Extract the [X, Y] coordinate from the center of the cell holding the provided text.  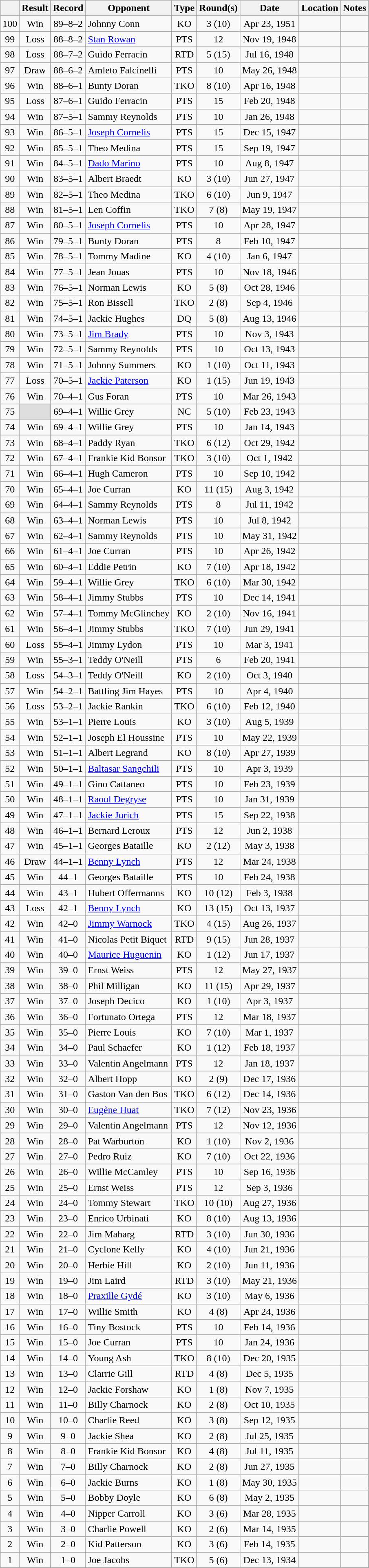
Albert Legrand [129, 753]
46 [10, 861]
Apr 16, 1948 [269, 86]
40 [10, 955]
71 [10, 474]
7 (12) [219, 1110]
73 [10, 442]
Jun 27, 1935 [269, 1467]
Oct 1, 1942 [269, 458]
Charlie Reed [129, 1420]
8–0 [68, 1451]
Praxille Gydé [129, 1296]
44–1 [68, 877]
83–5–1 [68, 179]
52 [10, 769]
May 6, 1936 [269, 1296]
81–5–1 [68, 210]
Len Coffin [129, 210]
2–0 [68, 1544]
3–0 [68, 1529]
10–0 [68, 1420]
Jun 28, 1937 [269, 939]
53 [10, 753]
24 [10, 1203]
6–0 [68, 1482]
72 [10, 458]
Feb 3, 1938 [269, 892]
10 (12) [219, 892]
Mar 30, 1942 [269, 582]
May 21, 1936 [269, 1281]
99 [10, 39]
74–5–1 [68, 318]
Feb 23, 1939 [269, 784]
91 [10, 163]
18 [10, 1296]
5 [10, 1498]
25–0 [68, 1188]
Baltasar Sangchili [129, 769]
Apr 3, 1937 [269, 1001]
Jim Brady [129, 334]
98 [10, 55]
Mar 18, 1937 [269, 1017]
Joseph Decico [129, 1001]
1–0 [68, 1560]
43–1 [68, 892]
May 22, 1939 [269, 738]
Paul Schaefer [129, 1048]
Oct 13, 1937 [269, 908]
Apr 24, 1936 [269, 1312]
Mar 26, 1943 [269, 396]
46–1–1 [68, 830]
DQ [184, 318]
Jackie Paterson [129, 380]
88–8–2 [68, 39]
58 [10, 675]
Ron Bissell [129, 303]
64–4–1 [68, 505]
31 [10, 1094]
Herbie Hill [129, 1265]
Mar 28, 1935 [269, 1513]
Jul 8, 1942 [269, 520]
Bobby Doyle [129, 1498]
Jun 27, 1947 [269, 179]
1 (15) [219, 380]
6 (8) [219, 1498]
54–2–1 [68, 691]
Aug 13, 1946 [269, 318]
93 [10, 132]
71–5–1 [68, 365]
26–0 [68, 1172]
7 [10, 1467]
67–4–1 [68, 458]
42–0 [68, 923]
Jul 16, 1948 [269, 55]
Apr 27, 1939 [269, 753]
Tiny Bostock [129, 1327]
87–5–1 [68, 117]
Jul 25, 1935 [269, 1435]
Dado Marino [129, 163]
84 [10, 272]
64 [10, 582]
80–5–1 [68, 225]
72–5–1 [68, 349]
4–0 [68, 1513]
Sep 22, 1938 [269, 815]
49–1–1 [68, 784]
21–0 [68, 1250]
38–0 [68, 986]
Sep 4, 1946 [269, 303]
59–4–1 [68, 582]
26 [10, 1172]
37 [10, 1001]
85 [10, 256]
Feb 18, 1937 [269, 1048]
Apr 18, 1942 [269, 567]
Dec 5, 1935 [269, 1374]
34 [10, 1048]
29–0 [68, 1125]
Jimmy Warnock [129, 923]
19–0 [68, 1281]
5 (6) [219, 1560]
Albert Hopp [129, 1079]
Gaston Van den Bos [129, 1094]
Jackie Burns [129, 1482]
3 [10, 1529]
60–4–1 [68, 567]
57 [10, 691]
54–3–1 [68, 675]
Aug 13, 1936 [269, 1219]
48 [10, 830]
33–0 [68, 1063]
84–5–1 [68, 163]
Nov 3, 1943 [269, 334]
Tommy Madine [129, 256]
57–4–1 [68, 613]
Jun 2, 1938 [269, 830]
Record [68, 8]
58–4–1 [68, 598]
78 [10, 365]
51–1–1 [68, 753]
77 [10, 380]
27 [10, 1156]
39–0 [68, 970]
2 (12) [219, 846]
Apr 29, 1937 [269, 986]
Feb 23, 1943 [269, 411]
Apr 4, 1940 [269, 691]
16 [10, 1327]
53–1–1 [68, 722]
11–0 [68, 1405]
Mar 24, 1938 [269, 861]
Dec 14, 1941 [269, 598]
53–2–1 [68, 707]
Kid Patterson [129, 1544]
36–0 [68, 1017]
Nov 7, 1935 [269, 1389]
9 (15) [219, 939]
7 (8) [219, 210]
69 [10, 505]
Jan 14, 1943 [269, 427]
86 [10, 241]
15–0 [68, 1343]
Nipper Carroll [129, 1513]
82–5–1 [68, 194]
NC [184, 411]
54 [10, 738]
Round(s) [219, 8]
82 [10, 303]
Raoul Degryse [129, 799]
Jul 11, 1935 [269, 1451]
May 3, 1938 [269, 846]
Battling Jim Hayes [129, 691]
65 [10, 567]
Nov 18, 1946 [269, 272]
17–0 [68, 1312]
97 [10, 70]
36 [10, 1017]
4 [10, 1513]
Jackie Forshaw [129, 1389]
Opponent [129, 8]
Jun 11, 1936 [269, 1265]
Jackie Jurich [129, 815]
1 [10, 1560]
Feb 20, 1948 [269, 101]
Jun 19, 1943 [269, 380]
Oct 11, 1943 [269, 365]
Jim Laird [129, 1281]
Cyclone Kelly [129, 1250]
2 (9) [219, 1079]
79 [10, 349]
Clarrie Gill [129, 1374]
Paddy Ryan [129, 442]
Jun 17, 1937 [269, 955]
67 [10, 536]
9 [10, 1435]
62–4–1 [68, 536]
68 [10, 520]
Mar 3, 1941 [269, 644]
73–5–1 [68, 334]
Jan 31, 1939 [269, 799]
13 (15) [219, 908]
Nov 19, 1948 [269, 39]
Albert Braedt [129, 179]
Sep 16, 1936 [269, 1172]
75 [10, 411]
Jan 18, 1937 [269, 1063]
Oct 13, 1943 [269, 349]
Aug 5, 1939 [269, 722]
Jimmy Lydon [129, 644]
28 [10, 1141]
Nov 2, 1936 [269, 1141]
Oct 29, 1942 [269, 442]
11 [10, 1405]
75–5–1 [68, 303]
30–0 [68, 1110]
Mar 14, 1935 [269, 1529]
Nicolas Petit Biquet [129, 939]
42 [10, 923]
87 [10, 225]
Aug 3, 1942 [269, 489]
24–0 [68, 1203]
20–0 [68, 1265]
14–0 [68, 1358]
70–5–1 [68, 380]
4 (15) [219, 923]
Result [35, 8]
88–6–2 [68, 70]
Apr 3, 1939 [269, 769]
22–0 [68, 1234]
Sep 19, 1947 [269, 148]
5 (10) [219, 411]
Apr 23, 1951 [269, 24]
88 [10, 210]
2 (6) [219, 1529]
Jan 26, 1948 [269, 117]
Johnny Conn [129, 24]
Jan 24, 1936 [269, 1343]
94 [10, 117]
Dec 17, 1936 [269, 1079]
39 [10, 970]
22 [10, 1234]
May 27, 1937 [269, 970]
Gino Cattaneo [129, 784]
Jun 9, 1947 [269, 194]
65–4–1 [68, 489]
Enrico Urbinati [129, 1219]
74 [10, 427]
47 [10, 846]
13–0 [68, 1374]
5–0 [68, 1498]
31–0 [68, 1094]
3 (8) [219, 1420]
32 [10, 1079]
32–0 [68, 1079]
Feb 12, 1940 [269, 707]
Location [320, 8]
89–8–2 [68, 24]
37–0 [68, 1001]
29 [10, 1125]
Sep 3, 1936 [269, 1188]
81 [10, 318]
Aug 27, 1936 [269, 1203]
34–0 [68, 1048]
Sep 10, 1942 [269, 474]
May 19, 1947 [269, 210]
Phil Milligan [129, 986]
70 [10, 489]
79–5–1 [68, 241]
Joe Jacobs [129, 1560]
86–5–1 [68, 132]
40–0 [68, 955]
23–0 [68, 1219]
Feb 14, 1936 [269, 1327]
Dec 20, 1935 [269, 1358]
96 [10, 86]
9–0 [68, 1435]
55 [10, 722]
Notes [354, 8]
Jan 6, 1947 [269, 256]
Sep 12, 1935 [269, 1420]
80 [10, 334]
50–1–1 [68, 769]
90 [10, 179]
21 [10, 1250]
12–0 [68, 1389]
30 [10, 1110]
49 [10, 815]
38 [10, 986]
77–5–1 [68, 272]
Pedro Ruiz [129, 1156]
Type [184, 8]
Jackie Hughes [129, 318]
May 26, 1948 [269, 70]
76–5–1 [68, 287]
Jackie Shea [129, 1435]
Hubert Offermanns [129, 892]
Jun 21, 1936 [269, 1250]
52–1–1 [68, 738]
88–6–1 [68, 86]
Feb 24, 1938 [269, 877]
Maurice Huguenin [129, 955]
41–0 [68, 939]
Feb 14, 1935 [269, 1544]
Mar 1, 1937 [269, 1032]
Dec 13, 1934 [269, 1560]
45–1–1 [68, 846]
Dec 15, 1947 [269, 132]
55–4–1 [68, 644]
May 2, 1935 [269, 1498]
44 [10, 892]
27–0 [68, 1156]
2 [10, 1544]
Jean Jouas [129, 272]
Amleto Falcinelli [129, 70]
Willie McCamley [129, 1172]
Aug 26, 1937 [269, 923]
Jul 11, 1942 [269, 505]
Hugh Cameron [129, 474]
Date [269, 8]
35 [10, 1032]
Nov 23, 1936 [269, 1110]
Nov 12, 1936 [269, 1125]
87–6–1 [68, 101]
47–1–1 [68, 815]
Apr 28, 1947 [269, 225]
Joseph El Houssine [129, 738]
62 [10, 613]
Tommy Stewart [129, 1203]
70–4–1 [68, 396]
25 [10, 1188]
66–4–1 [68, 474]
Oct 10, 1935 [269, 1405]
Eddie Petrin [129, 567]
61 [10, 629]
Charlie Powell [129, 1529]
Young Ash [129, 1358]
7–0 [68, 1467]
89 [10, 194]
76 [10, 396]
Dec 14, 1936 [269, 1094]
95 [10, 101]
14 [10, 1358]
43 [10, 908]
51 [10, 784]
Jim Maharg [129, 1234]
63–4–1 [68, 520]
Willie Smith [129, 1312]
16–0 [68, 1327]
68–4–1 [68, 442]
23 [10, 1219]
Fortunato Ortega [129, 1017]
92 [10, 148]
Gus Foran [129, 396]
Oct 22, 1936 [269, 1156]
83 [10, 287]
Jackie Rankin [129, 707]
Jun 29, 1941 [269, 629]
59 [10, 660]
May 31, 1942 [269, 536]
85–5–1 [68, 148]
44–1–1 [68, 861]
Feb 10, 1947 [269, 241]
Eugène Huat [129, 1110]
33 [10, 1063]
Jun 30, 1936 [269, 1234]
48–1–1 [68, 799]
Oct 28, 1946 [269, 287]
May 30, 1935 [269, 1482]
Nov 16, 1941 [269, 613]
60 [10, 644]
Stan Rowan [129, 39]
Bernard Leroux [129, 830]
45 [10, 877]
55–3–1 [68, 660]
Apr 26, 1942 [269, 551]
50 [10, 799]
100 [10, 24]
88–7–2 [68, 55]
20 [10, 1265]
61–4–1 [68, 551]
17 [10, 1312]
18–0 [68, 1296]
78–5–1 [68, 256]
56 [10, 707]
41 [10, 939]
13 [10, 1374]
5 (15) [219, 55]
Feb 20, 1941 [269, 660]
66 [10, 551]
42–1 [68, 908]
Pat Warburton [129, 1141]
19 [10, 1281]
Johnny Summers [129, 365]
56–4–1 [68, 629]
28–0 [68, 1141]
Aug 8, 1947 [269, 163]
Oct 3, 1940 [269, 675]
Tommy McGlinchey [129, 613]
35–0 [68, 1032]
63 [10, 598]
10 (10) [219, 1203]
